Scan for the cell matching the given text and deliver its (X, Y) coordinate at center. 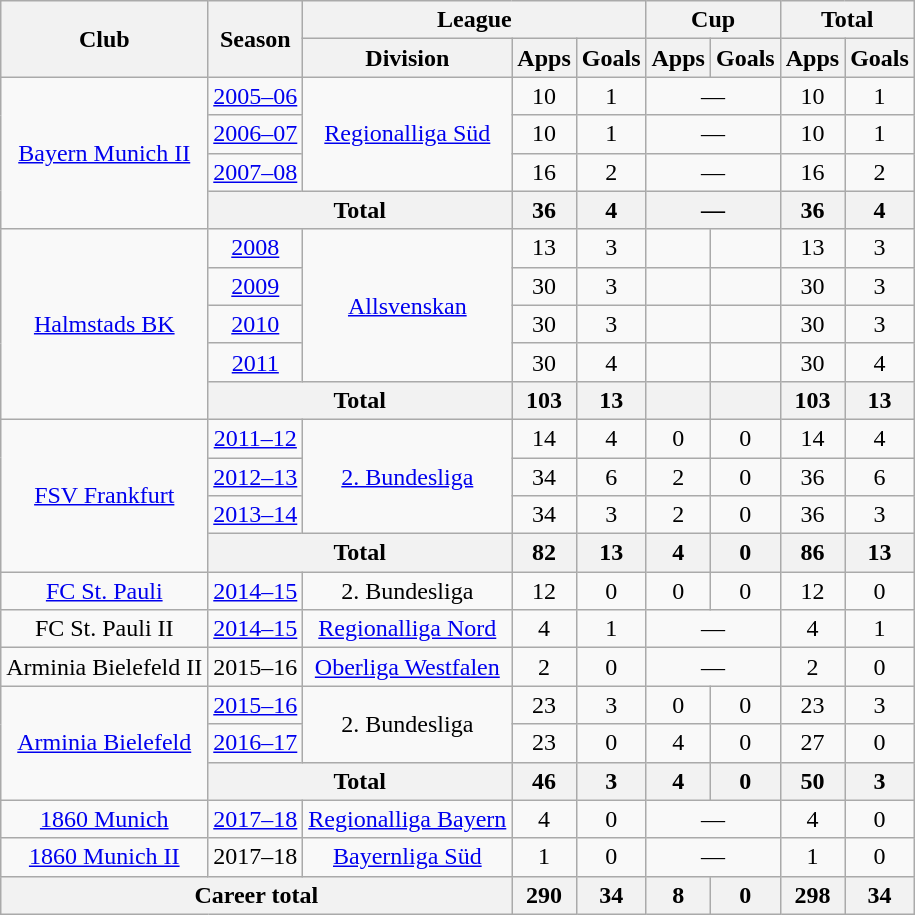
86 (812, 553)
League (474, 20)
50 (812, 781)
2016–17 (256, 743)
Allsvenskan (408, 305)
Regionalliga Bayern (408, 819)
1860 Munich II (104, 857)
Season (256, 39)
2006–07 (256, 134)
2011 (256, 362)
8 (678, 895)
2011–12 (256, 438)
2008 (256, 248)
46 (544, 781)
Arminia Bielefeld (104, 743)
Division (408, 58)
Bayern Munich II (104, 153)
290 (544, 895)
Regionalliga Nord (408, 629)
Halmstads BK (104, 324)
Regionalliga Süd (408, 134)
1860 Munich (104, 819)
2005–06 (256, 96)
Cup (713, 20)
2012–13 (256, 477)
27 (812, 743)
2013–14 (256, 515)
Bayernliga Süd (408, 857)
2009 (256, 286)
82 (544, 553)
2007–08 (256, 172)
Career total (256, 895)
Arminia Bielefeld II (104, 667)
2010 (256, 324)
FC St. Pauli II (104, 629)
FSV Frankfurt (104, 495)
Oberliga Westfalen (408, 667)
FC St. Pauli (104, 591)
Club (104, 39)
298 (812, 895)
